Scan for the cell matching the given text and deliver its (x, y) coordinate at center. 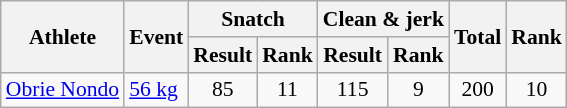
Clean & jerk (384, 19)
85 (222, 90)
9 (418, 90)
115 (353, 90)
Total (478, 36)
Athlete (62, 36)
56 kg (156, 90)
Snatch (252, 19)
10 (536, 90)
200 (478, 90)
Obrie Nondo (62, 90)
Event (156, 36)
11 (288, 90)
